Return [x, y] of the center of cell containing provided text 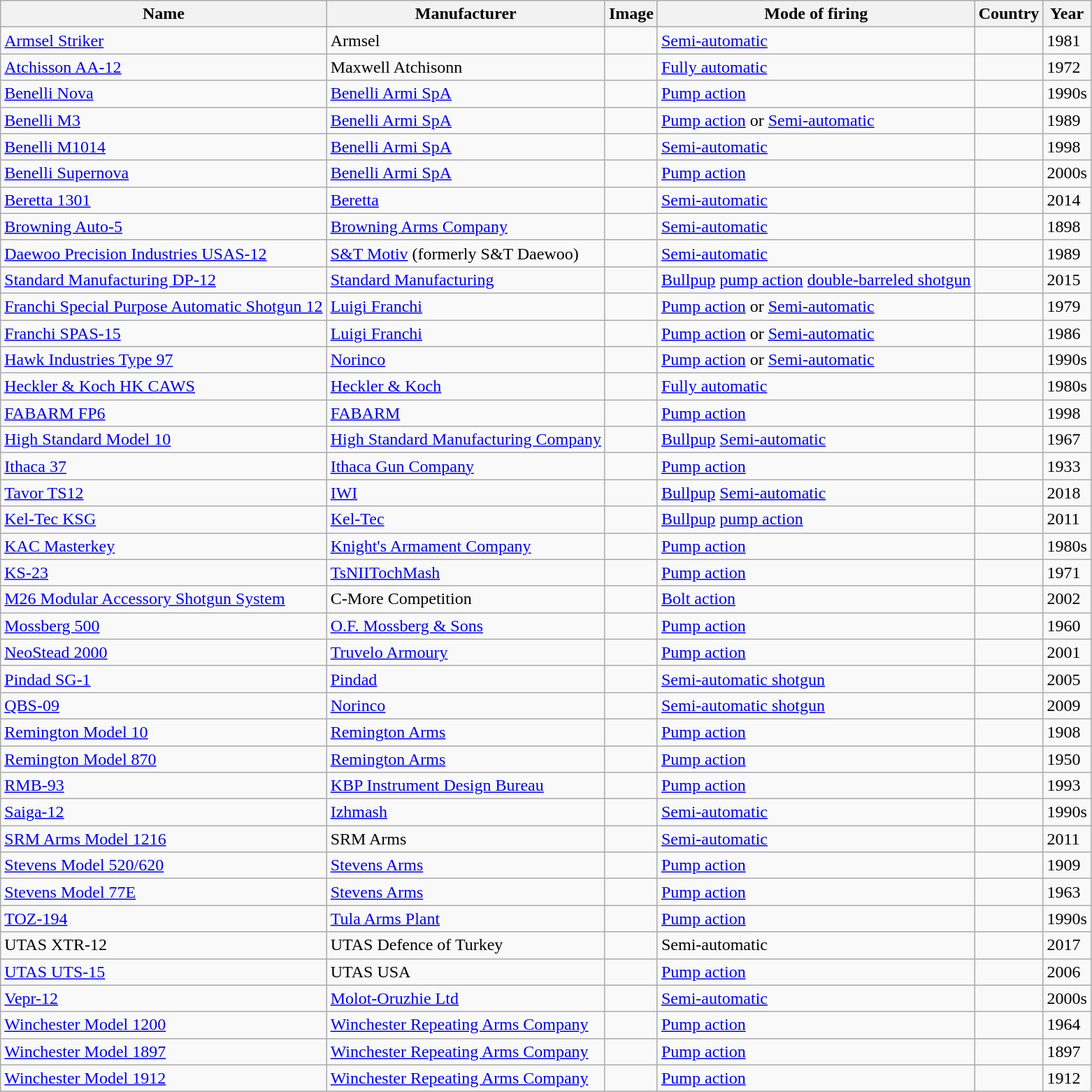
Heckler & Koch HK CAWS [164, 387]
Bullpup pump action [816, 519]
M26 Modular Accessory Shotgun System [164, 599]
TOZ-194 [164, 919]
Standard Manufacturing [466, 280]
IWI [466, 493]
KS-23 [164, 573]
Kel-Tec KSG [164, 519]
Knight's Armament Company [466, 546]
Atchisson AA-12 [164, 67]
2015 [1067, 280]
Bullpup pump action double-barreled shotgun [816, 280]
Winchester Model 1200 [164, 1025]
Izhmash [466, 812]
Daewoo Precision Industries USAS-12 [164, 253]
FABARM FP6 [164, 413]
Pindad SG-1 [164, 679]
FABARM [466, 413]
1897 [1067, 1051]
Standard Manufacturing DP-12 [164, 280]
KBP Instrument Design Bureau [466, 786]
1971 [1067, 573]
1981 [1067, 41]
Beretta [466, 200]
1912 [1067, 1078]
1964 [1067, 1025]
Winchester Model 1912 [164, 1078]
Manufacturer [466, 14]
1908 [1067, 732]
QBS-09 [164, 705]
Franchi Special Purpose Automatic Shotgun 12 [164, 306]
Image [631, 14]
2006 [1067, 972]
Armsel Striker [164, 41]
UTAS Defence of Turkey [466, 945]
1993 [1067, 786]
Remington Model 870 [164, 759]
1933 [1067, 466]
1972 [1067, 67]
1963 [1067, 892]
Mode of firing [816, 14]
Winchester Model 1897 [164, 1051]
Heckler & Koch [466, 387]
Country [1009, 14]
Benelli M3 [164, 120]
SRM Arms Model 1216 [164, 839]
Armsel [466, 41]
2017 [1067, 945]
Bolt action [816, 599]
RMB-93 [164, 786]
Benelli Nova [164, 94]
TsNIITochMash [466, 573]
2018 [1067, 493]
1979 [1067, 306]
O.F. Mossberg & Sons [466, 626]
Hawk Industries Type 97 [164, 360]
Ithaca Gun Company [466, 466]
UTAS UTS-15 [164, 972]
Tula Arms Plant [466, 919]
SRM Arms [466, 839]
Molot-Oruzhie Ltd [466, 998]
KAC Masterkey [164, 546]
Kel-Tec [466, 519]
Saiga-12 [164, 812]
Mossberg 500 [164, 626]
Browning Auto-5 [164, 227]
Stevens Model 520/620 [164, 865]
Benelli Supernova [164, 173]
2005 [1067, 679]
2014 [1067, 200]
S&T Motiv (formerly S&T Daewoo) [466, 253]
Maxwell Atchisonn [466, 67]
NeoStead 2000 [164, 652]
2001 [1067, 652]
High Standard Model 10 [164, 440]
UTAS XTR-12 [164, 945]
1909 [1067, 865]
1986 [1067, 333]
Beretta 1301 [164, 200]
Name [164, 14]
1967 [1067, 440]
Tavor TS12 [164, 493]
Stevens Model 77E [164, 892]
2009 [1067, 705]
2002 [1067, 599]
Ithaca 37 [164, 466]
High Standard Manufacturing Company [466, 440]
Vepr-12 [164, 998]
C-More Competition [466, 599]
Remington Model 10 [164, 732]
UTAS USA [466, 972]
Year [1067, 14]
Pindad [466, 679]
1950 [1067, 759]
Benelli M1014 [164, 147]
1898 [1067, 227]
1960 [1067, 626]
Truvelo Armoury [466, 652]
Browning Arms Company [466, 227]
Franchi SPAS-15 [164, 333]
